Find where the given text appears and provide that cell's center as (x, y) coordinate. 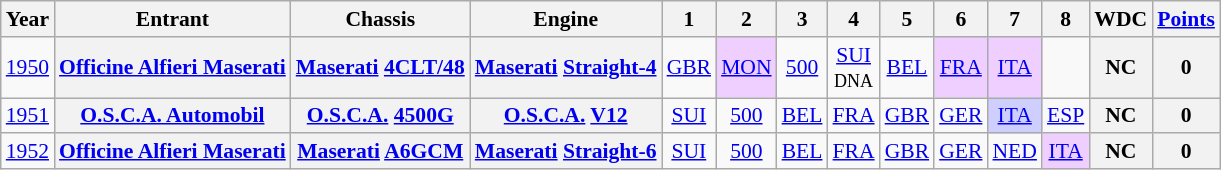
ESP (1066, 116)
1951 (28, 116)
NED (1014, 152)
2 (746, 19)
1952 (28, 152)
Maserati Straight-4 (566, 68)
O.S.C.A. V12 (566, 116)
Entrant (172, 19)
SUIDNA (854, 68)
6 (960, 19)
5 (908, 19)
8 (1066, 19)
Chassis (380, 19)
WDC (1120, 19)
Points (1186, 19)
Maserati Straight-6 (566, 152)
MON (746, 68)
Engine (566, 19)
3 (802, 19)
1950 (28, 68)
Year (28, 19)
O.S.C.A. Automobil (172, 116)
Maserati 4CLT/48 (380, 68)
Maserati A6GCM (380, 152)
O.S.C.A. 4500G (380, 116)
4 (854, 19)
1 (690, 19)
7 (1014, 19)
